Extract the (X, Y) coordinate from the center of the cell holding the provided text.  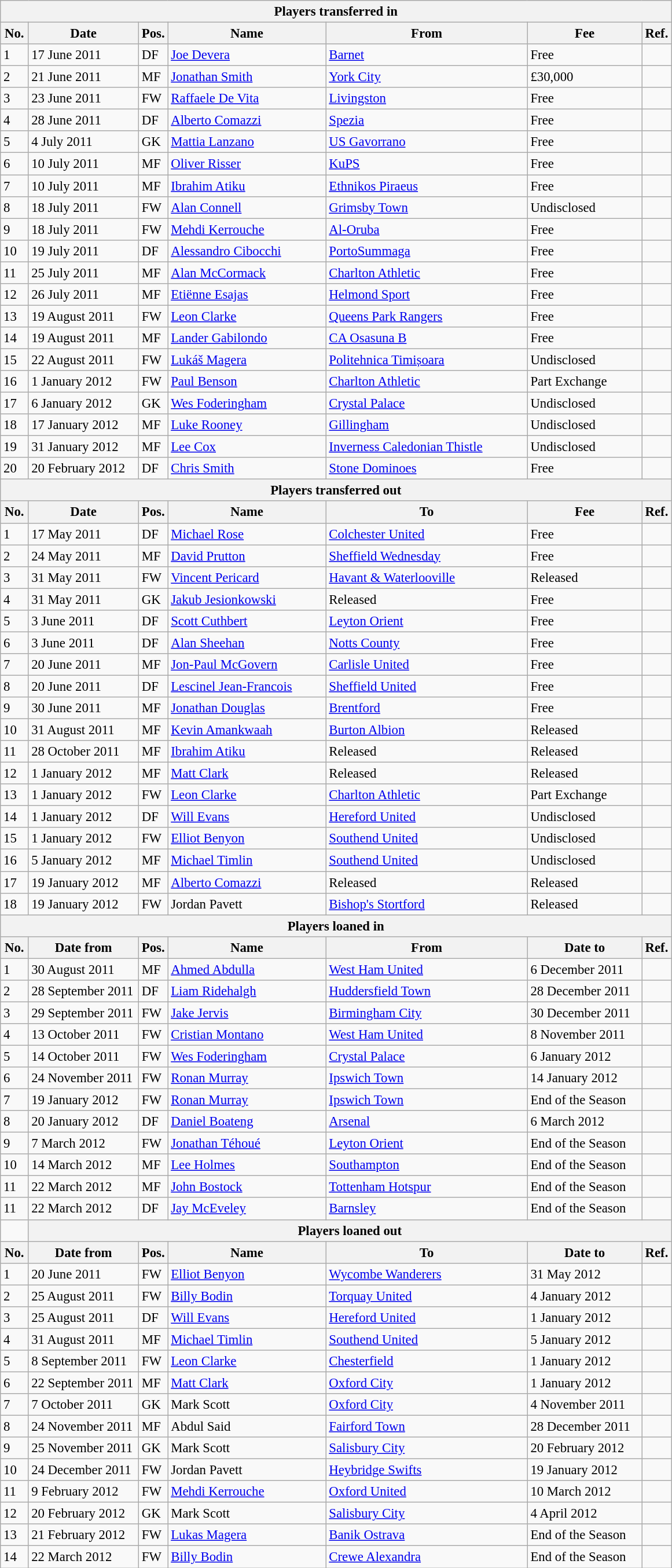
25 July 2011 (83, 273)
Chesterfield (427, 1361)
Players transferred out (336, 490)
KuPS (427, 164)
14 October 2011 (83, 1056)
8 September 2011 (83, 1361)
Cristian Montano (247, 1035)
21 February 2012 (83, 1535)
8 November 2011 (585, 1035)
Colchester United (427, 534)
Fairford Town (427, 1427)
4 November 2011 (585, 1405)
Jonathan Douglas (247, 708)
9 February 2012 (83, 1492)
Barnsley (427, 1209)
Jon-Paul McGovern (247, 665)
Birmingham City (427, 1013)
Inverness Caledonian Thistle (427, 447)
19 July 2011 (83, 251)
28 June 2011 (83, 120)
Queens Park Rangers (427, 316)
Stone Dominoes (427, 468)
Lukas Magera (247, 1535)
Al-Oruba (427, 229)
6 December 2011 (585, 969)
Lee Holmes (247, 1165)
Jay McEveley (247, 1209)
David Prutton (247, 556)
24 May 2011 (83, 556)
23 June 2011 (83, 98)
Crewe Alexandra (427, 1557)
Sheffield Wednesday (427, 556)
Jonathan Smith (247, 77)
Burton Albion (427, 730)
Grimsby Town (427, 207)
Ethnikos Piraeus (427, 186)
Banik Ostrava (427, 1535)
CA Osasuna B (427, 338)
PortoSummaga (427, 251)
£30,000 (585, 77)
Lee Cox (247, 447)
4 July 2011 (83, 142)
Abdul Said (247, 1427)
31 May 2012 (585, 1274)
17 January 2012 (83, 425)
John Bostock (247, 1187)
Jakub Jesionkowski (247, 599)
Players loaned in (336, 926)
28 September 2011 (83, 991)
Michael Rose (247, 534)
19 (14, 447)
31 January 2012 (83, 447)
Jonathan Téhoué (247, 1144)
Players loaned out (350, 1230)
21 June 2011 (83, 77)
Arsenal (427, 1122)
17 June 2011 (83, 55)
29 September 2011 (83, 1013)
Lescinel Jean-Francois (247, 686)
Oxford United (427, 1492)
Jake Jervis (247, 1013)
Kevin Amankwaah (247, 730)
Gillingham (427, 425)
25 November 2011 (83, 1448)
26 July 2011 (83, 295)
Heybridge Swifts (427, 1470)
Mattia Lanzano (247, 142)
Alan Connell (247, 207)
Notts County (427, 643)
Wycombe Wanderers (427, 1274)
30 June 2011 (83, 708)
Chris Smith (247, 468)
22 September 2011 (83, 1383)
Etiënne Esajas (247, 295)
Brentford (427, 708)
Spezia (427, 120)
6 March 2012 (585, 1122)
York City (427, 77)
13 October 2011 (83, 1035)
Paul Benson (247, 382)
4 January 2012 (585, 1296)
7 October 2011 (83, 1405)
10 March 2012 (585, 1492)
30 December 2011 (585, 1013)
Lukáš Magera (247, 360)
Carlisle United (427, 665)
Liam Ridehalgh (247, 991)
Tottenham Hotspur (427, 1187)
Vincent Pericard (247, 577)
Ahmed Abdulla (247, 969)
Livingston (427, 98)
Torquay United (427, 1296)
17 May 2011 (83, 534)
24 December 2011 (83, 1470)
22 August 2011 (83, 360)
Luke Rooney (247, 425)
Daniel Boateng (247, 1122)
7 March 2012 (83, 1144)
Southampton (427, 1165)
28 October 2011 (83, 752)
14 January 2012 (585, 1078)
30 August 2011 (83, 969)
Raffaele De Vita (247, 98)
Politehnica Timișoara (427, 360)
Scott Cuthbert (247, 621)
US Gavorrano (427, 142)
Joe Devera (247, 55)
Huddersfield Town (427, 991)
Players transferred in (336, 12)
Barnet (427, 55)
Lander Gabilondo (247, 338)
Havant & Waterlooville (427, 577)
20 (14, 468)
20 January 2012 (83, 1122)
Alan McCormack (247, 273)
Alessandro Cibocchi (247, 251)
Alan Sheehan (247, 643)
Sheffield United (427, 686)
Helmond Sport (427, 295)
4 April 2012 (585, 1514)
Oliver Risser (247, 164)
14 March 2012 (83, 1165)
Bishop's Stortford (427, 904)
